Determine the (x, y) coordinate at the center of the cell enclosing the given text.  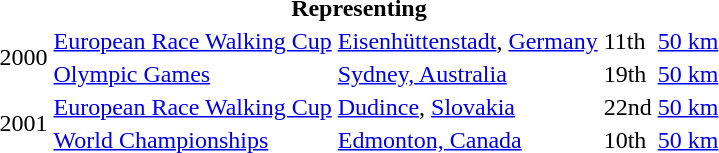
Eisenhüttenstadt, Germany (468, 41)
Sydney, Australia (468, 74)
11th (628, 41)
Dudince, Slovakia (468, 107)
22nd (628, 107)
Olympic Games (192, 74)
19th (628, 74)
